Extract the [X, Y] coordinate from the center of the cell holding the provided text.  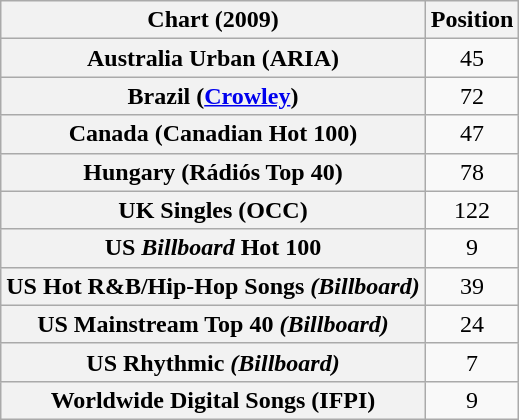
US Billboard Hot 100 [213, 248]
7 [472, 362]
45 [472, 58]
Hungary (Rádiós Top 40) [213, 172]
72 [472, 96]
47 [472, 134]
Australia Urban (ARIA) [213, 58]
39 [472, 286]
24 [472, 324]
Brazil (Crowley) [213, 96]
US Rhythmic (Billboard) [213, 362]
Canada (Canadian Hot 100) [213, 134]
Worldwide Digital Songs (IFPI) [213, 400]
Position [472, 20]
122 [472, 210]
UK Singles (OCC) [213, 210]
US Hot R&B/Hip-Hop Songs (Billboard) [213, 286]
Chart (2009) [213, 20]
US Mainstream Top 40 (Billboard) [213, 324]
78 [472, 172]
